Determine the (X, Y) coordinate at the center of the cell enclosing the given text.  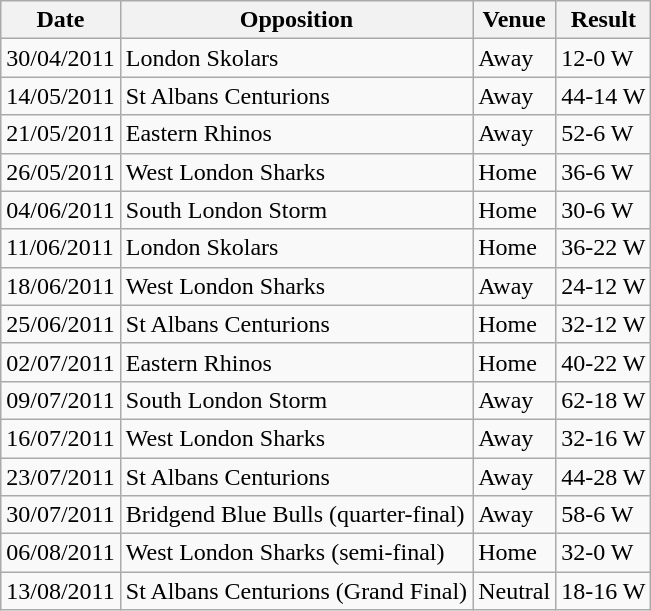
23/07/2011 (61, 477)
Opposition (296, 20)
02/07/2011 (61, 362)
62-18 W (604, 400)
West London Sharks (semi-final) (296, 553)
30-6 W (604, 210)
58-6 W (604, 515)
24-12 W (604, 286)
04/06/2011 (61, 210)
40-22 W (604, 362)
11/06/2011 (61, 248)
32-16 W (604, 438)
16/07/2011 (61, 438)
Date (61, 20)
St Albans Centurions (Grand Final) (296, 591)
06/08/2011 (61, 553)
25/06/2011 (61, 324)
36-6 W (604, 172)
21/05/2011 (61, 134)
18-16 W (604, 591)
44-14 W (604, 96)
09/07/2011 (61, 400)
30/04/2011 (61, 58)
14/05/2011 (61, 96)
32-12 W (604, 324)
52-6 W (604, 134)
18/06/2011 (61, 286)
13/08/2011 (61, 591)
Venue (514, 20)
Bridgend Blue Bulls (quarter-final) (296, 515)
26/05/2011 (61, 172)
30/07/2011 (61, 515)
32-0 W (604, 553)
36-22 W (604, 248)
12-0 W (604, 58)
Result (604, 20)
Neutral (514, 591)
44-28 W (604, 477)
